Pinpoint the cell where the given text exists, returning its (x, y) midpoint coordinate. 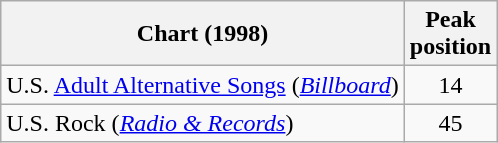
45 (450, 123)
U.S. Adult Alternative Songs (Billboard) (203, 85)
U.S. Rock (Radio & Records) (203, 123)
Peakposition (450, 34)
Chart (1998) (203, 34)
14 (450, 85)
